Determine the [X, Y] coordinate at the center of the cell enclosing the given text.  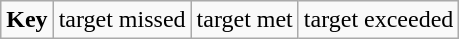
target met [244, 20]
target exceeded [378, 20]
target missed [122, 20]
Key [27, 20]
